Scan for the cell matching the given text and deliver its (X, Y) coordinate at center. 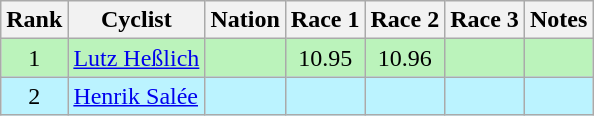
Lutz Heßlich (136, 58)
1 (34, 58)
Race 2 (405, 20)
Race 3 (485, 20)
Race 1 (325, 20)
Rank (34, 20)
2 (34, 96)
Nation (245, 20)
10.96 (405, 58)
10.95 (325, 58)
Cyclist (136, 20)
Notes (558, 20)
Henrik Salée (136, 96)
